Locate the cell with the specified text and output its [X, Y] center coordinate. 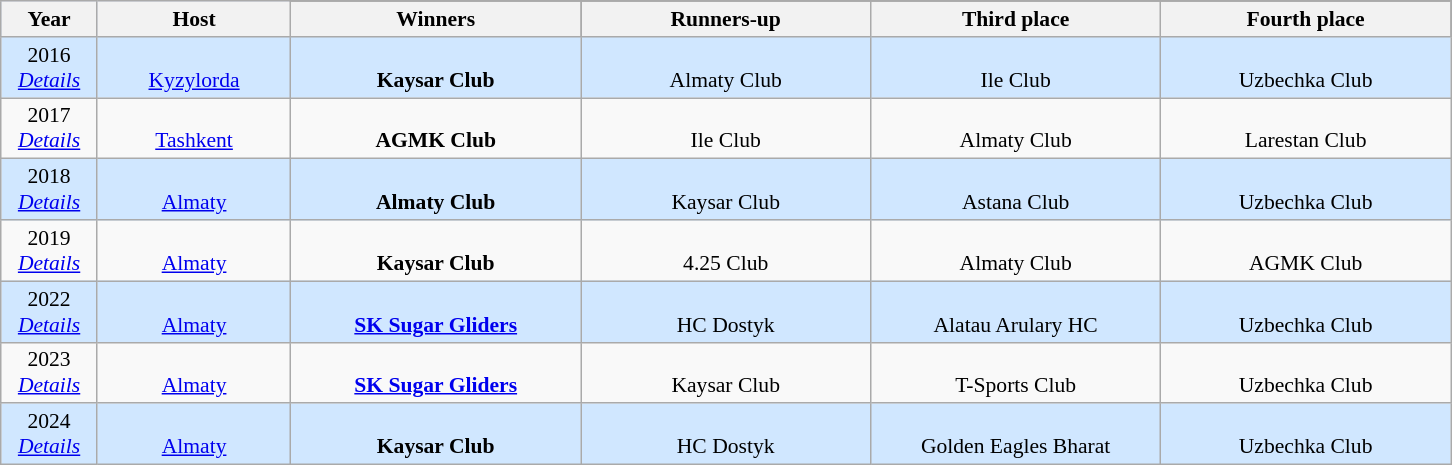
T-Sports Club [1016, 372]
Host [194, 19]
2016Details [50, 68]
Astana Club [1016, 190]
Kyzylorda [194, 68]
2024Details [50, 434]
4.25 Club [726, 250]
Runners-up [726, 19]
2017Details [50, 128]
Alatau Arulary HC [1016, 312]
2018Details [50, 190]
Third place [1016, 19]
2019Details [50, 250]
Tashkent [194, 128]
2022Details [50, 312]
Year [50, 19]
2023Details [50, 372]
Golden Eagles Bharat [1016, 434]
Fourth place [1306, 19]
Winners [436, 19]
Larestan Club [1306, 128]
